Output the (X, Y) coordinate of the center of the cell containing the given text.  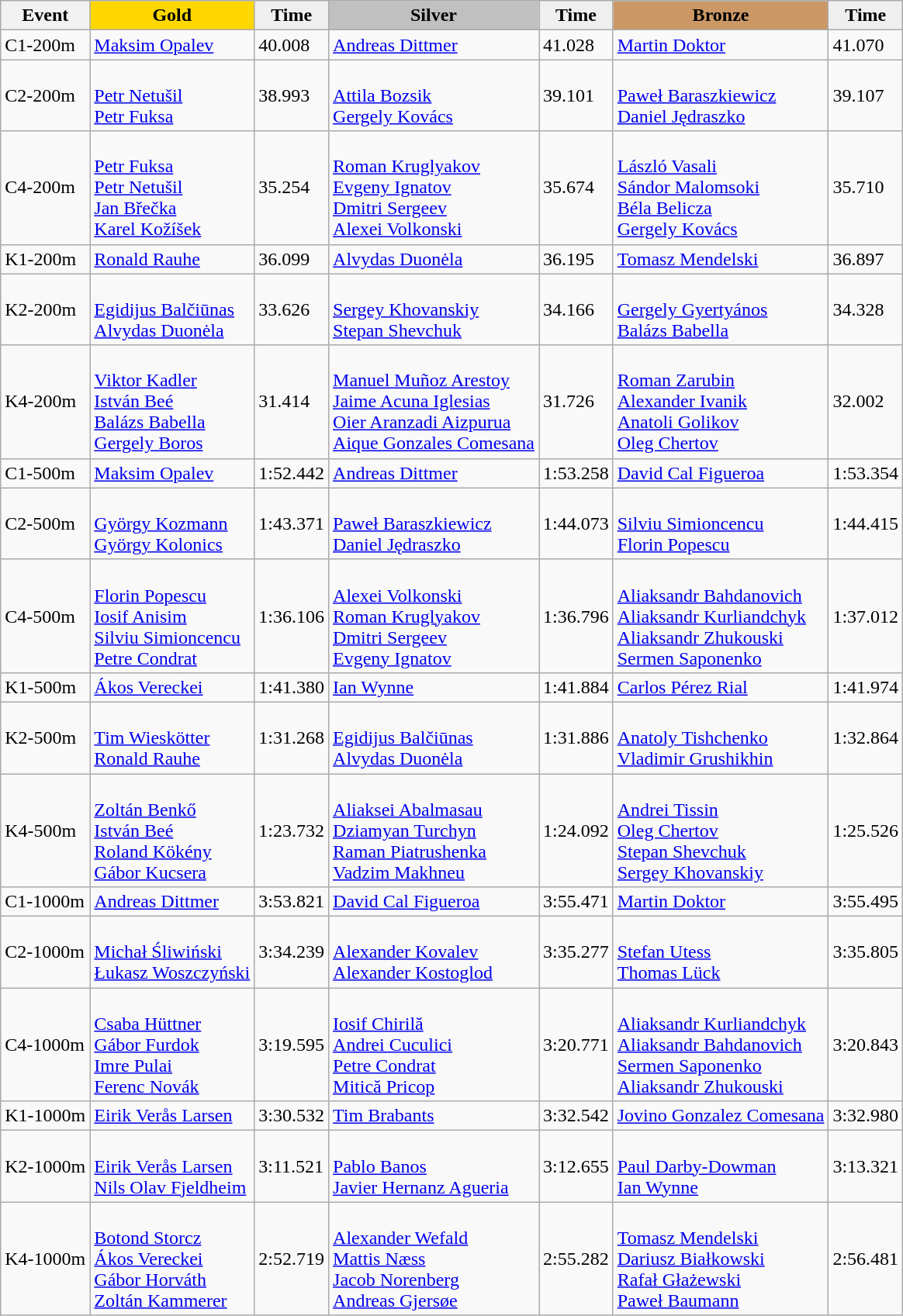
35.710 (866, 188)
K2-500m (45, 737)
C2-1000m (45, 952)
C1-200m (45, 45)
41.070 (866, 45)
Anatoly TishchenkoVladimir Grushikhin (721, 737)
Pablo BanosJavier Hernanz Agueria (434, 1166)
Roman ZarubinAlexander IvanikAnatoli GolikovOleg Chertov (721, 402)
Roman KruglyakovEvgeny IgnatovDmitri SergeevAlexei Volkonski (434, 188)
Tomasz MendelskiDariusz BiałkowskiRafał GłażewskiPaweł Baumann (721, 1259)
3:30.532 (292, 1116)
Tim WieskötterRonald Rauhe (172, 737)
K1-500m (45, 687)
György KozmannGyörgy Kolonics (172, 523)
Gold (172, 16)
K4-1000m (45, 1259)
1:53.258 (576, 473)
1:43.371 (292, 523)
Bronze (721, 16)
Aliaksandr KurliandchykAliaksandr BahdanovichSermen SaponenkoAliaksandr Zhukouski (721, 1045)
Carlos Pérez Rial (721, 687)
Attila BozsikGergely Kovács (434, 95)
3:32.980 (866, 1116)
3:53.821 (292, 902)
3:20.843 (866, 1045)
3:32.542 (576, 1116)
1:52.442 (292, 473)
35.254 (292, 188)
K2-200m (45, 309)
1:44.073 (576, 523)
C4-200m (45, 188)
Stefan UtessThomas Lück (721, 952)
3:19.595 (292, 1045)
Aliaksandr BahdanovichAliaksandr KurliandchykAliaksandr ZhukouskiSermen Saponenko (721, 616)
31.414 (292, 402)
36.099 (292, 259)
1:53.354 (866, 473)
Andrei TissinOleg ChertovStepan ShevchukSergey Khovanskiy (721, 831)
38.993 (292, 95)
Alexander KovalevAlexander Kostoglod (434, 952)
Aliaksei AbalmasauDziamyan TurchynRaman PiatrushenkaVadzim Makhneu (434, 831)
C2-500m (45, 523)
Silver (434, 16)
3:35.277 (576, 952)
3:12.655 (576, 1166)
1:36.106 (292, 616)
40.008 (292, 45)
36.195 (576, 259)
1:44.415 (866, 523)
34.166 (576, 309)
C1-1000m (45, 902)
K1-200m (45, 259)
Alexander WefaldMattis NæssJacob NorenbergAndreas Gjersøe (434, 1259)
Jovino Gonzalez Comesana (721, 1116)
Florin PopescuIosif AnisimSilviu SimioncencuPetre Condrat (172, 616)
Sergey KhovanskiyStepan Shevchuk (434, 309)
K4-500m (45, 831)
K2-1000m (45, 1166)
Botond StorczÁkos VereckeiGábor HorváthZoltán Kammerer (172, 1259)
Ian Wynne (434, 687)
31.726 (576, 402)
32.002 (866, 402)
1:24.092 (576, 831)
3:35.805 (866, 952)
C1-500m (45, 473)
K1-1000m (45, 1116)
Eirik Verås LarsenNils Olav Fjeldheim (172, 1166)
1:41.884 (576, 687)
C4-500m (45, 616)
2:52.719 (292, 1259)
Event (45, 16)
3:11.521 (292, 1166)
Petr NetušilPetr Fuksa (172, 95)
K4-200m (45, 402)
2:56.481 (866, 1259)
Tomasz Mendelski (721, 259)
3:20.771 (576, 1045)
Alvydas Duonėla (434, 259)
35.674 (576, 188)
Eirik Verås Larsen (172, 1116)
1:25.526 (866, 831)
Viktor KadlerIstván BeéBalázs BabellaGergely Boros (172, 402)
Paul Darby-DowmanIan Wynne (721, 1166)
39.107 (866, 95)
1:31.886 (576, 737)
Manuel Muñoz ArestoyJaime Acuna IglesiasOier Aranzadi AizpuruaAique Gonzales Comesana (434, 402)
Iosif ChirilăAndrei CuculiciPetre CondratMitică Pricop (434, 1045)
1:23.732 (292, 831)
36.897 (866, 259)
Gergely GyertyánosBalázs Babella (721, 309)
3:34.239 (292, 952)
2:55.282 (576, 1259)
1:31.268 (292, 737)
Silviu SimioncencuFlorin Popescu (721, 523)
1:32.864 (866, 737)
1:41.974 (866, 687)
3:55.471 (576, 902)
34.328 (866, 309)
41.028 (576, 45)
Zoltán BenkőIstván BeéRoland KökényGábor Kucsera (172, 831)
Csaba HüttnerGábor FurdokImre PulaiFerenc Novák (172, 1045)
C4-1000m (45, 1045)
Ákos Vereckei (172, 687)
1:36.796 (576, 616)
1:41.380 (292, 687)
Michał ŚliwińskiŁukasz Woszczyński (172, 952)
László VasaliSándor MalomsokiBéla BeliczaGergely Kovács (721, 188)
Tim Brabants (434, 1116)
C2-200m (45, 95)
Alexei VolkonskiRoman KruglyakovDmitri SergeevEvgeny Ignatov (434, 616)
3:55.495 (866, 902)
Petr FuksaPetr NetušilJan BřečkaKarel Kožíšek (172, 188)
3:13.321 (866, 1166)
Ronald Rauhe (172, 259)
1:37.012 (866, 616)
39.101 (576, 95)
33.626 (292, 309)
